Identify which cell holds the provided text, then report its [X, Y] central coordinate. 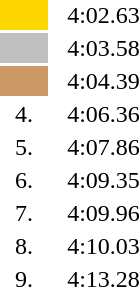
5. [24, 147]
7. [24, 213]
4. [24, 114]
8. [24, 246]
6. [24, 180]
